Extract the [x, y] coordinate from the center of the cell holding the provided text.  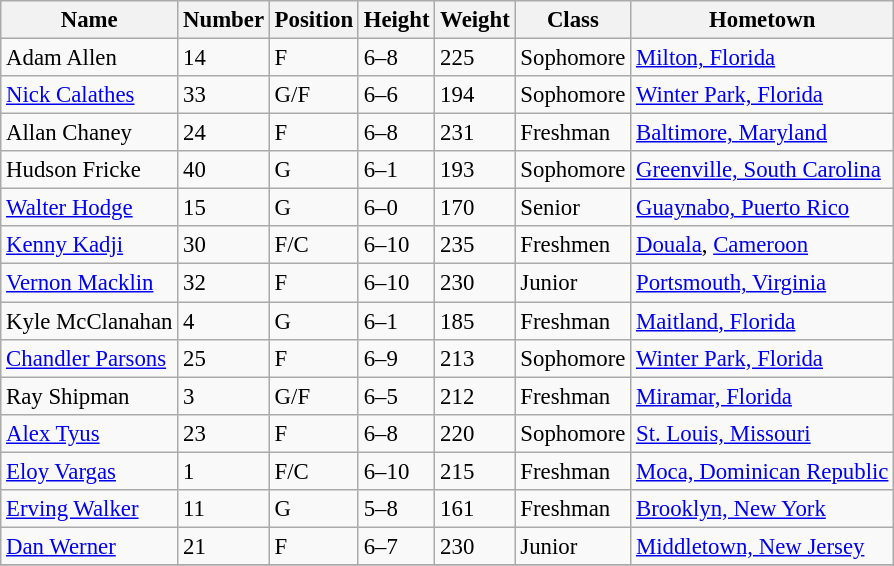
Moca, Dominican Republic [762, 471]
212 [475, 396]
235 [475, 245]
4 [224, 321]
32 [224, 283]
215 [475, 471]
6–6 [396, 95]
Weight [475, 20]
Alex Tyus [90, 433]
Hometown [762, 20]
St. Louis, Missouri [762, 433]
170 [475, 208]
6–0 [396, 208]
Adam Allen [90, 58]
194 [475, 95]
Kenny Kadji [90, 245]
33 [224, 95]
Kyle McClanahan [90, 321]
Hudson Fricke [90, 170]
24 [224, 133]
Walter Hodge [90, 208]
6–7 [396, 546]
Senior [573, 208]
Milton, Florida [762, 58]
Name [90, 20]
6–9 [396, 358]
Ray Shipman [90, 396]
40 [224, 170]
5–8 [396, 509]
185 [475, 321]
Vernon Macklin [90, 283]
Portsmouth, Virginia [762, 283]
25 [224, 358]
Allan Chaney [90, 133]
220 [475, 433]
Freshmen [573, 245]
1 [224, 471]
Guaynabo, Puerto Rico [762, 208]
23 [224, 433]
Number [224, 20]
231 [475, 133]
15 [224, 208]
161 [475, 509]
Eloy Vargas [90, 471]
11 [224, 509]
213 [475, 358]
14 [224, 58]
Position [314, 20]
6–5 [396, 396]
Dan Werner [90, 546]
Class [573, 20]
Brooklyn, New York [762, 509]
30 [224, 245]
Middletown, New Jersey [762, 546]
225 [475, 58]
21 [224, 546]
Maitland, Florida [762, 321]
Height [396, 20]
Nick Calathes [90, 95]
Baltimore, Maryland [762, 133]
Erving Walker [90, 509]
3 [224, 396]
Greenville, South Carolina [762, 170]
193 [475, 170]
Miramar, Florida [762, 396]
Douala, Cameroon [762, 245]
Chandler Parsons [90, 358]
